Scan for the cell matching the given text and deliver its [x, y] coordinate at center. 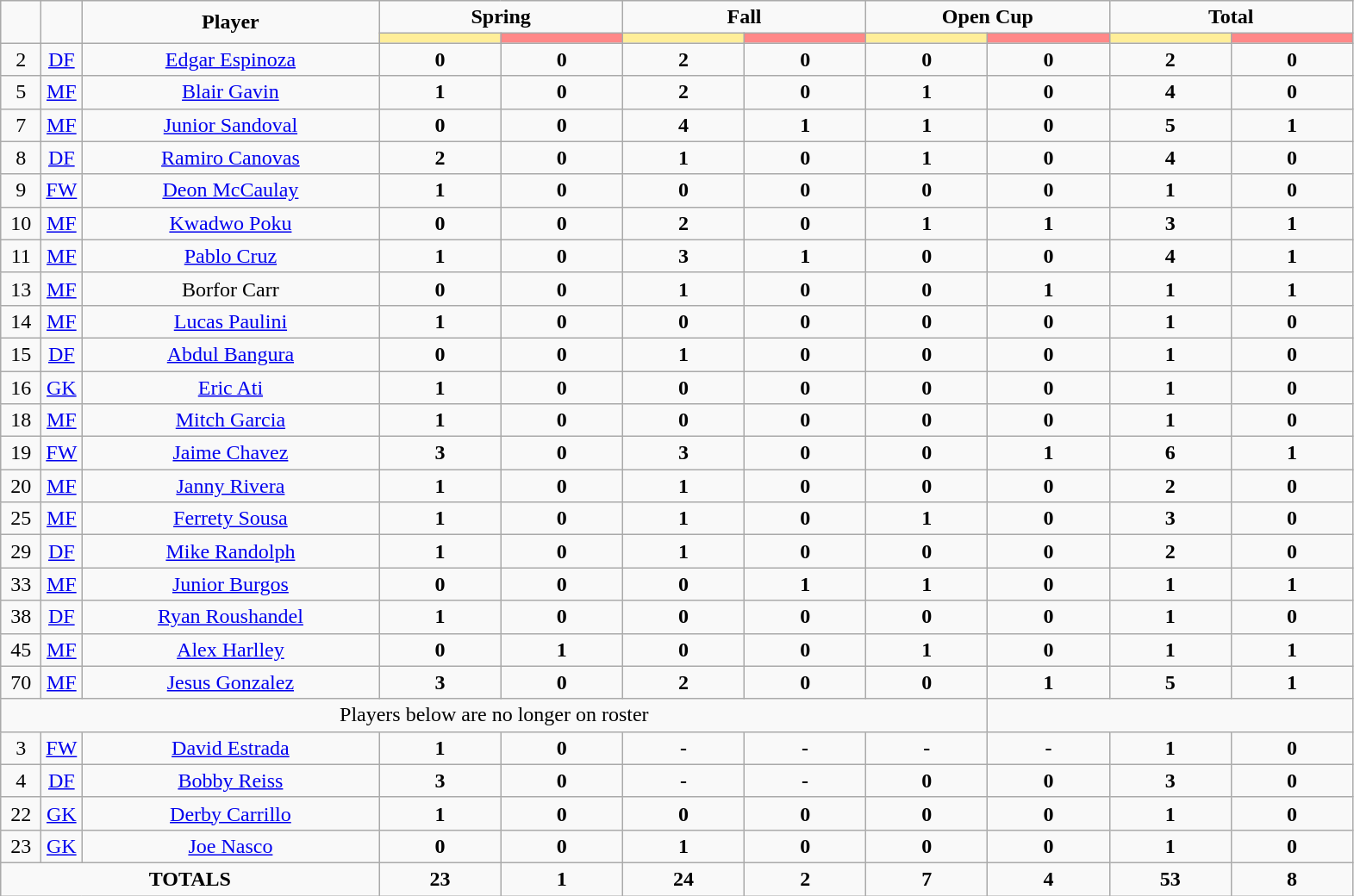
11 [21, 256]
16 [21, 387]
Abdul Bangura [231, 354]
Bobby Reiss [231, 781]
Players below are no longer on roster [495, 715]
24 [683, 879]
Spring [501, 17]
Junior Burgos [231, 584]
9 [21, 190]
25 [21, 519]
19 [21, 453]
Lucas Paulini [231, 321]
13 [21, 289]
6 [1170, 453]
10 [21, 223]
Alex Harlley [231, 650]
18 [21, 420]
Total [1231, 17]
Player [231, 22]
70 [21, 682]
Deon McCaulay [231, 190]
TOTALS [190, 879]
45 [21, 650]
Jaime Chavez [231, 453]
53 [1170, 879]
Mike Randolph [231, 551]
Ryan Roushandel [231, 617]
David Estrada [231, 748]
Janny Rivera [231, 486]
Joe Nasco [231, 846]
Open Cup [988, 17]
Mitch Garcia [231, 420]
Eric Ati [231, 387]
Blair Gavin [231, 92]
22 [21, 813]
29 [21, 551]
Pablo Cruz [231, 256]
Jesus Gonzalez [231, 682]
Ramiro Canovas [231, 158]
14 [21, 321]
Kwadwo Poku [231, 223]
Edgar Espinoza [231, 59]
38 [21, 617]
33 [21, 584]
Borfor Carr [231, 289]
Derby Carrillo [231, 813]
Ferrety Sousa [231, 519]
20 [21, 486]
Junior Sandoval [231, 125]
Fall [744, 17]
15 [21, 354]
